From the cell containing the given text, extract its center point as (x, y) coordinate. 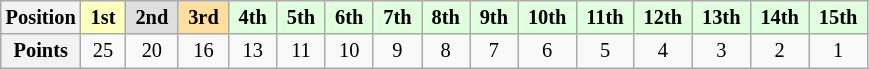
10th (547, 17)
8th (446, 17)
4 (663, 51)
4th (253, 17)
25 (104, 51)
11th (604, 17)
9th (494, 17)
5 (604, 51)
Position (41, 17)
3rd (203, 17)
2nd (152, 17)
14th (779, 17)
13 (253, 51)
15th (838, 17)
20 (152, 51)
Points (41, 51)
11 (301, 51)
12th (663, 17)
13th (721, 17)
1st (104, 17)
2 (779, 51)
6 (547, 51)
16 (203, 51)
6th (349, 17)
3 (721, 51)
9 (397, 51)
5th (301, 17)
8 (446, 51)
1 (838, 51)
10 (349, 51)
7 (494, 51)
7th (397, 17)
